Scan for the cell matching the given text and deliver its (x, y) coordinate at center. 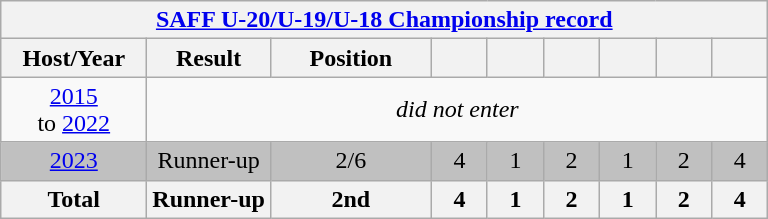
Total (74, 199)
2/6 (350, 161)
Host/Year (74, 58)
Result (209, 58)
2023 (74, 161)
2015to 2022 (74, 110)
2nd (350, 199)
SAFF U-20/U-19/U-18 Championship record (384, 20)
did not enter (458, 110)
Position (350, 58)
